Search for the cell housing the specified text and yield its (X, Y) center coordinate. 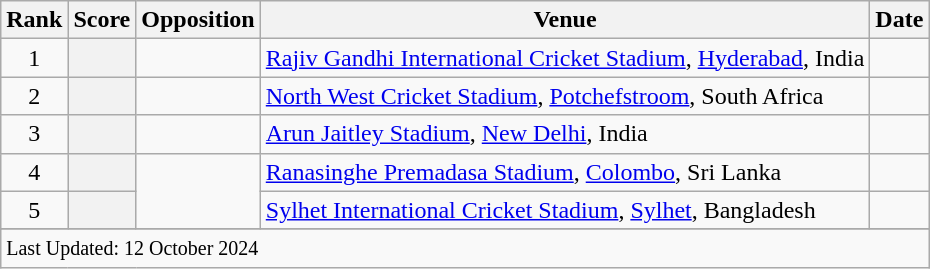
1 (34, 58)
Date (900, 20)
Opposition (198, 20)
Score (102, 20)
3 (34, 134)
Rajiv Gandhi International Cricket Stadium, Hyderabad, India (565, 58)
Sylhet International Cricket Stadium, Sylhet, Bangladesh (565, 210)
Rank (34, 20)
2 (34, 96)
Venue (565, 20)
5 (34, 210)
Last Updated: 12 October 2024 (465, 248)
Ranasinghe Premadasa Stadium, Colombo, Sri Lanka (565, 172)
North West Cricket Stadium, Potchefstroom, South Africa (565, 96)
Arun Jaitley Stadium, New Delhi, India (565, 134)
4 (34, 172)
